Extract the [x, y] coordinate from the center of the cell holding the provided text.  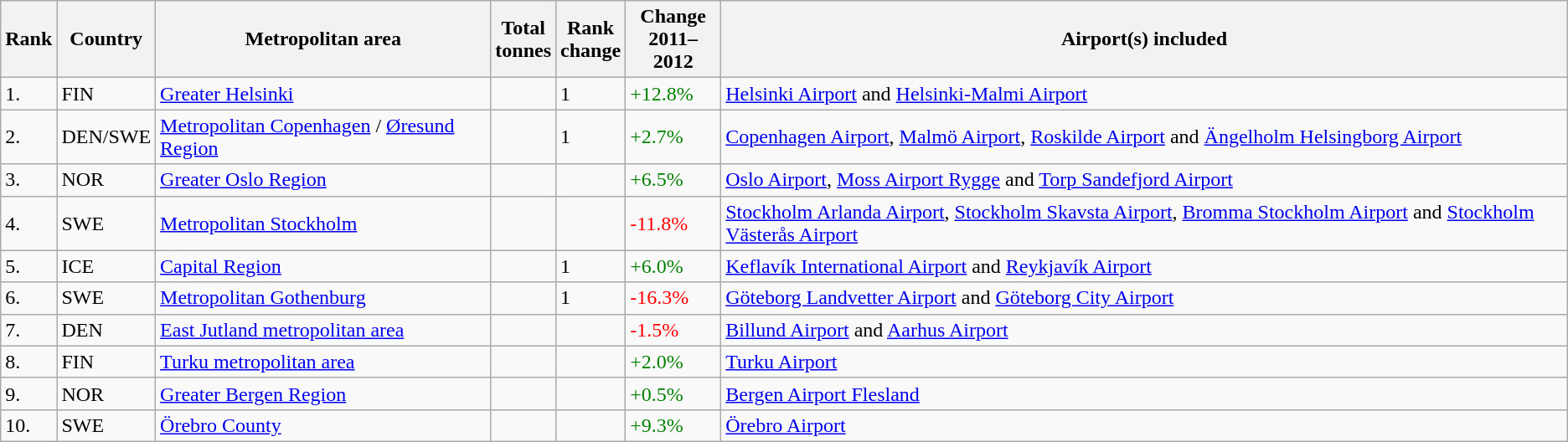
Metropolitan Gothenburg [323, 298]
DEN/SWE [106, 137]
Copenhagen Airport, Malmö Airport, Roskilde Airport and Ängelholm Helsingborg Airport [1144, 137]
9. [28, 393]
Bergen Airport Flesland [1144, 393]
Keflavík International Airport and Reykjavík Airport [1144, 266]
-1.5% [673, 330]
Göteborg Landvetter Airport and Göteborg City Airport [1144, 298]
+9.3% [673, 425]
+2.7% [673, 137]
Örebro County [323, 425]
East Jutland metropolitan area [323, 330]
DEN [106, 330]
+6.0% [673, 266]
8. [28, 362]
Billund Airport and Aarhus Airport [1144, 330]
+12.8% [673, 94]
5. [28, 266]
+2.0% [673, 362]
Greater Oslo Region [323, 180]
-16.3% [673, 298]
Metropolitan Stockholm [323, 223]
4. [28, 223]
2. [28, 137]
Örebro Airport [1144, 425]
1. [28, 94]
3. [28, 180]
Oslo Airport, Moss Airport Rygge and Torp Sandefjord Airport [1144, 180]
+6.5% [673, 180]
7. [28, 330]
Country [106, 39]
Stockholm Arlanda Airport, Stockholm Skavsta Airport, Bromma Stockholm Airport and Stockholm Västerås Airport [1144, 223]
Totaltonnes [524, 39]
Turku metropolitan area [323, 362]
-11.8% [673, 223]
Airport(s) included [1144, 39]
Rankchange [591, 39]
Greater Bergen Region [323, 393]
Turku Airport [1144, 362]
Capital Region [323, 266]
6. [28, 298]
Metropolitan Copenhagen / Øresund Region [323, 137]
Metropolitan area [323, 39]
+0.5% [673, 393]
ICE [106, 266]
10. [28, 425]
Change2011–2012 [673, 39]
Helsinki Airport and Helsinki-Malmi Airport [1144, 94]
Rank [28, 39]
Greater Helsinki [323, 94]
